Return (X, Y) of the center of cell containing provided text 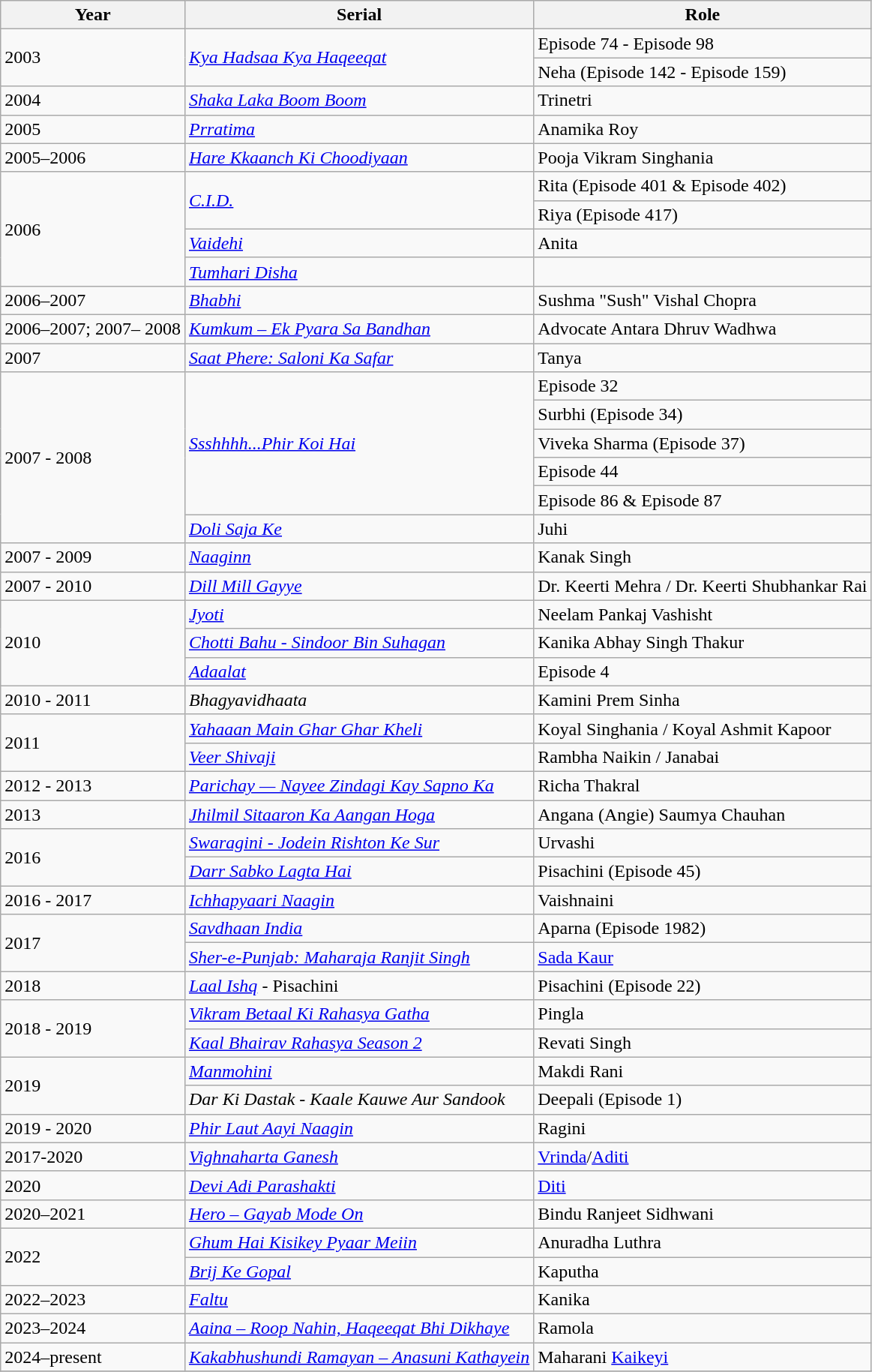
2018 (93, 986)
2018 - 2019 (93, 1028)
Sushma "Sush" Vishal Chopra (703, 300)
Jyoti (358, 614)
2007 - 2009 (93, 557)
2016 - 2017 (93, 900)
Pisachini (Episode 45) (703, 872)
Pooja Vikram Singhania (703, 158)
Makdi Rani (703, 1071)
2017-2020 (93, 1157)
Faltu (358, 1300)
Doli Saja Ke (358, 529)
Tumhari Disha (358, 272)
Anamika Roy (703, 129)
2020–2021 (93, 1214)
Deepali (Episode 1) (703, 1100)
Juhi (703, 529)
Pisachini (Episode 22) (703, 986)
Brij Ke Gopal (358, 1271)
2007 - 2008 (93, 458)
2006–2007; 2007– 2008 (93, 329)
Role (703, 15)
Sada Kaur (703, 957)
Riya (Episode 417) (703, 215)
2006–2007 (93, 300)
2003 (93, 58)
2017 (93, 943)
Veer Shivaji (358, 757)
Hare Kkaanch Ki Choodiyaan (358, 158)
Diti (703, 1185)
Kamini Prem Sinha (703, 700)
Ragini (703, 1128)
Kumkum – Ek Pyara Sa Bandhan (358, 329)
Saat Phere: Saloni Ka Safar (358, 358)
Pingla (703, 1014)
Tanya (703, 358)
2019 (93, 1085)
Dar Ki Dastak - Kaale Kauwe Aur Sandook (358, 1100)
Chotti Bahu - Sindoor Bin Suhagan (358, 643)
Jhilmil Sitaaron Ka Aangan Hoga (358, 814)
2005–2006 (93, 158)
Neelam Pankaj Vashisht (703, 614)
2016 (93, 857)
Vaidehi (358, 243)
Angana (Angie) Saumya Chauhan (703, 814)
Rita (Episode 401 & Episode 402) (703, 186)
Hero – Gayab Mode On (358, 1214)
Maharani Kaikeyi (703, 1357)
Vrinda/Aditi (703, 1157)
Darr Sabko Lagta Hai (358, 872)
Vikram Betaal Ki Rahasya Gatha (358, 1014)
Vighnaharta Ganesh (358, 1157)
Shaka Laka Boom Boom (358, 101)
2019 - 2020 (93, 1128)
Anuradha Luthra (703, 1242)
Bhagyavidhaata (358, 700)
2006 (93, 229)
Trinetri (703, 101)
Ghum Hai Kisikey Pyaar Meiin (358, 1242)
Kya Hadsaa Kya Haqeeqat (358, 58)
Sher-e-Punjab: Maharaja Ranjit Singh (358, 957)
2007 - 2010 (93, 586)
Ramola (703, 1328)
2022 (93, 1256)
Koyal Singhania / Koyal Ashmit Kapoor (703, 728)
Viveka Sharma (Episode 37) (703, 443)
2011 (93, 743)
Aaina – Roop Nahin, Haqeeqat Bhi Dikhaye (358, 1328)
Episode 32 (703, 386)
2004 (93, 101)
Richa Thakral (703, 785)
Parichay — Nayee Zindagi Kay Sapno Ka (358, 785)
Neha (Episode 142 - Episode 159) (703, 72)
Kanika Abhay Singh Thakur (703, 643)
Surbhi (Episode 34) (703, 415)
Prratima (358, 129)
Yahaaan Main Ghar Ghar Kheli (358, 728)
2020 (93, 1185)
Episode 4 (703, 671)
Bindu Ranjeet Sidhwani (703, 1214)
2010 - 2011 (93, 700)
Bhabhi (358, 300)
Vaishnaini (703, 900)
Ssshhhh...Phir Koi Hai (358, 443)
2012 - 2013 (93, 785)
2013 (93, 814)
Advocate Antara Dhruv Wadhwa (703, 329)
Episode 44 (703, 472)
Dill Mill Gayye (358, 586)
C.I.D. (358, 200)
Anita (703, 243)
2010 (93, 643)
Phir Laut Aayi Naagin (358, 1128)
Laal Ishq - Pisachini (358, 986)
Naaginn (358, 557)
Kaputha (703, 1271)
Year (93, 15)
Aparna (Episode 1982) (703, 929)
Rambha Naikin / Janabai (703, 757)
Serial (358, 15)
Kanika (703, 1300)
Episode 74 - Episode 98 (703, 44)
2005 (93, 129)
2024–present (93, 1357)
Savdhaan India (358, 929)
Revati Singh (703, 1043)
2023–2024 (93, 1328)
Kanak Singh (703, 557)
Kakabhushundi Ramayan – Anasuni Kathayein (358, 1357)
Kaal Bhairav Rahasya Season 2 (358, 1043)
Adaalat (358, 671)
2022–2023 (93, 1300)
Swaragini - Jodein Rishton Ke Sur (358, 843)
Dr. Keerti Mehra / Dr. Keerti Shubhankar Rai (703, 586)
Episode 86 & Episode 87 (703, 500)
Urvashi (703, 843)
Ichhapyaari Naagin (358, 900)
2007 (93, 358)
Devi Adi Parashakti (358, 1185)
Manmohini (358, 1071)
